Find where the given text appears and provide that cell's center as [x, y] coordinate. 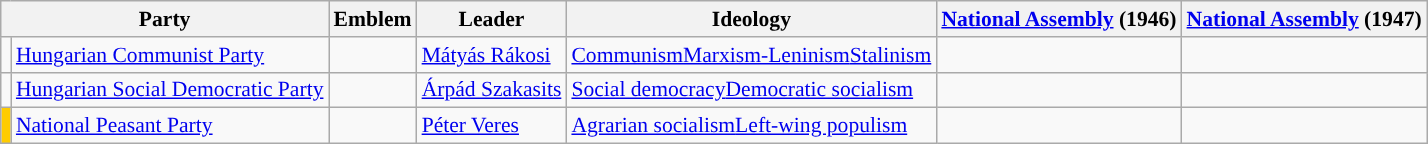
Árpád Szakasits [492, 90]
Party [165, 19]
Hungarian Communist Party [170, 55]
Ideology [751, 19]
National Assembly (1947) [1304, 19]
Agrarian socialismLeft-wing populism [751, 126]
Social democracyDemocratic socialism [751, 90]
CommunismMarxism-LeninismStalinism [751, 55]
Leader [492, 19]
National Assembly (1946) [1058, 19]
Mátyás Rákosi [492, 55]
Péter Veres [492, 126]
National Peasant Party [170, 126]
Emblem [372, 19]
Hungarian Social Democratic Party [170, 90]
